Scan for the cell matching the given text and deliver its (X, Y) coordinate at center. 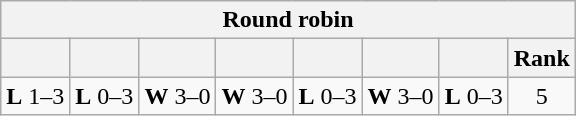
Rank (542, 58)
Round robin (288, 20)
L 1–3 (36, 96)
5 (542, 96)
